Pinpoint the cell where the given text exists, returning its (X, Y) midpoint coordinate. 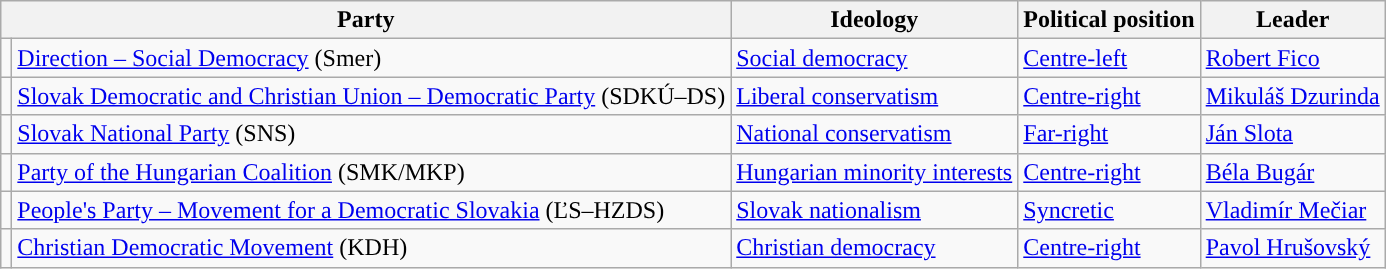
Centre-left (1109, 58)
Political position (1109, 20)
Pavol Hrušovský (1292, 248)
Direction – Social Democracy (Smer) (372, 58)
Party (366, 20)
Far-right (1109, 134)
Mikuláš Dzurinda (1292, 96)
Hungarian minority interests (874, 172)
Liberal conservatism (874, 96)
Ideology (874, 20)
Slovak Democratic and Christian Union – Democratic Party (SDKÚ–DS) (372, 96)
Slovak nationalism (874, 210)
Vladimír Mečiar (1292, 210)
People's Party – Movement for a Democratic Slovakia (ĽS–HZDS) (372, 210)
Christian Democratic Movement (KDH) (372, 248)
Béla Bugár (1292, 172)
Ján Slota (1292, 134)
Syncretic (1109, 210)
Party of the Hungarian Coalition (SMK/MKP) (372, 172)
Slovak National Party (SNS) (372, 134)
Social democracy (874, 58)
Robert Fico (1292, 58)
Christian democracy (874, 248)
Leader (1292, 20)
National conservatism (874, 134)
